Output the (x, y) coordinate of the center of the cell containing the given text.  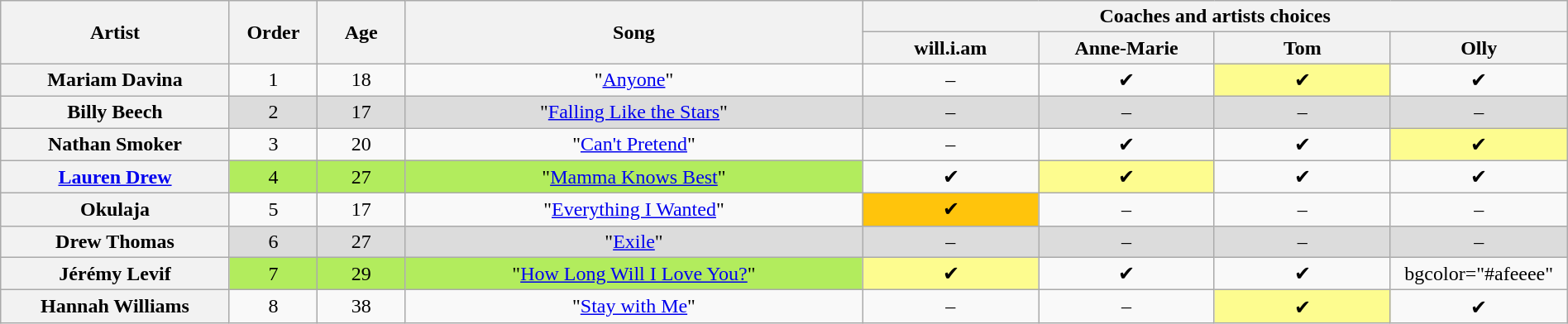
Olly (1479, 48)
29 (361, 274)
"Anyone" (633, 80)
Order (273, 32)
"Can't Pretend" (633, 144)
"Everything I Wanted" (633, 210)
will.i.am (951, 48)
4 (273, 177)
8 (273, 307)
"Falling Like the Stars" (633, 112)
Drew Thomas (116, 241)
7 (273, 274)
Lauren Drew (116, 177)
Coaches and artists choices (1215, 17)
Hannah Williams (116, 307)
Nathan Smoker (116, 144)
1 (273, 80)
Age (361, 32)
Artist (116, 32)
Anne-Marie (1126, 48)
2 (273, 112)
Tom (1302, 48)
Mariam Davina (116, 80)
Jérémy Levif (116, 274)
"Mamma Knows Best" (633, 177)
"Stay with Me" (633, 307)
bgcolor="#afeeee" (1479, 274)
18 (361, 80)
20 (361, 144)
Song (633, 32)
3 (273, 144)
38 (361, 307)
Billy Beech (116, 112)
Okulaja (116, 210)
"How Long Will I Love You?" (633, 274)
6 (273, 241)
"Exile" (633, 241)
5 (273, 210)
